Identify which cell holds the provided text, then report its (x, y) central coordinate. 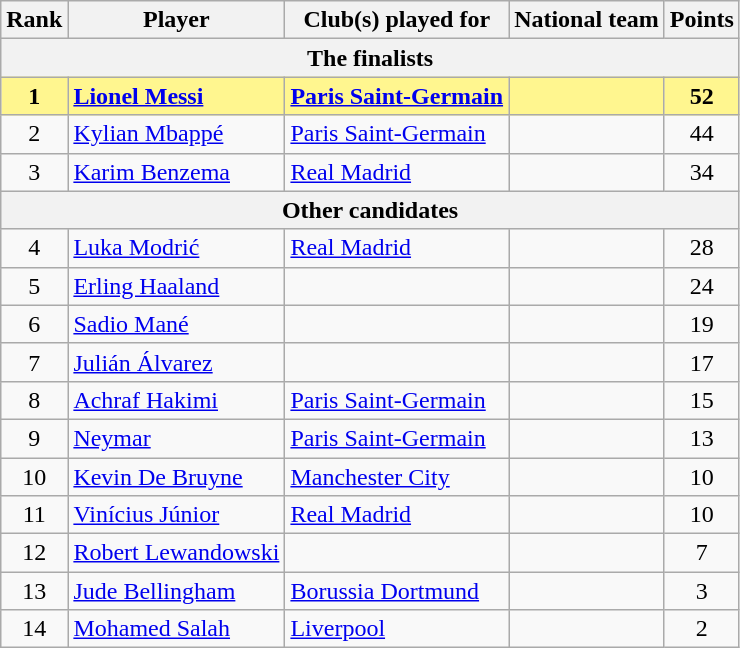
National team (587, 20)
Club(s) played for (397, 20)
24 (702, 286)
Julián Álvarez (176, 362)
12 (34, 553)
14 (34, 629)
Borussia Dortmund (397, 591)
Neymar (176, 438)
Manchester City (397, 477)
Rank (34, 20)
Points (702, 20)
The finalists (370, 58)
Achraf Hakimi (176, 400)
1 (34, 96)
4 (34, 248)
15 (702, 400)
Liverpool (397, 629)
Karim Benzema (176, 172)
Robert Lewandowski (176, 553)
17 (702, 362)
Erling Haaland (176, 286)
5 (34, 286)
8 (34, 400)
Kylian Mbappé (176, 134)
19 (702, 324)
Mohamed Salah (176, 629)
Player (176, 20)
Kevin De Bruyne (176, 477)
34 (702, 172)
Lionel Messi (176, 96)
28 (702, 248)
Jude Bellingham (176, 591)
Sadio Mané (176, 324)
Luka Modrić (176, 248)
6 (34, 324)
Vinícius Júnior (176, 515)
Other candidates (370, 210)
11 (34, 515)
44 (702, 134)
9 (34, 438)
52 (702, 96)
